Capture the cell that displays the provided text and extract its (X, Y) central coordinate. 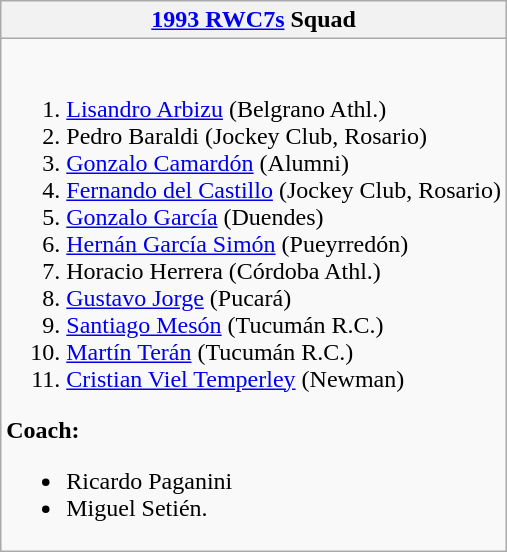
1993 RWC7s Squad (254, 20)
